Extract the [X, Y] coordinate from the center of the cell holding the provided text.  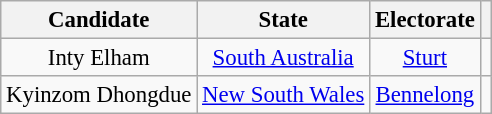
Inty Elham [99, 58]
Electorate [426, 20]
State [284, 20]
New South Wales [284, 95]
Sturt [426, 58]
South Australia [284, 58]
Candidate [99, 20]
Bennelong [426, 95]
Kyinzom Dhongdue [99, 95]
